Capture the cell that displays the provided text and extract its [X, Y] central coordinate. 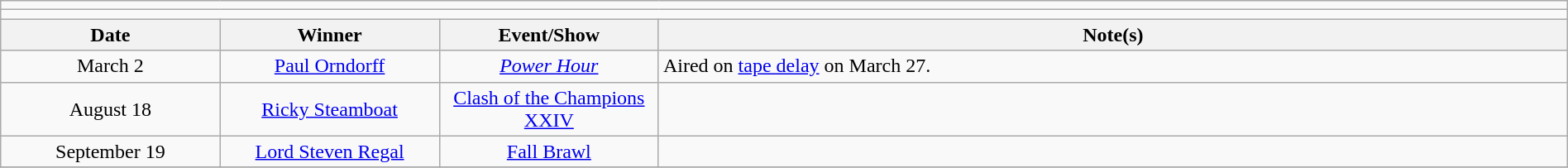
Ricky Steamboat [329, 109]
Power Hour [549, 66]
Fall Brawl [549, 151]
Date [111, 35]
August 18 [111, 109]
Clash of the Champions XXIV [549, 109]
March 2 [111, 66]
Winner [329, 35]
September 19 [111, 151]
Lord Steven Regal [329, 151]
Aired on tape delay on March 27. [1113, 66]
Paul Orndorff [329, 66]
Event/Show [549, 35]
Note(s) [1113, 35]
